From the cell containing the given text, extract its center point as (x, y) coordinate. 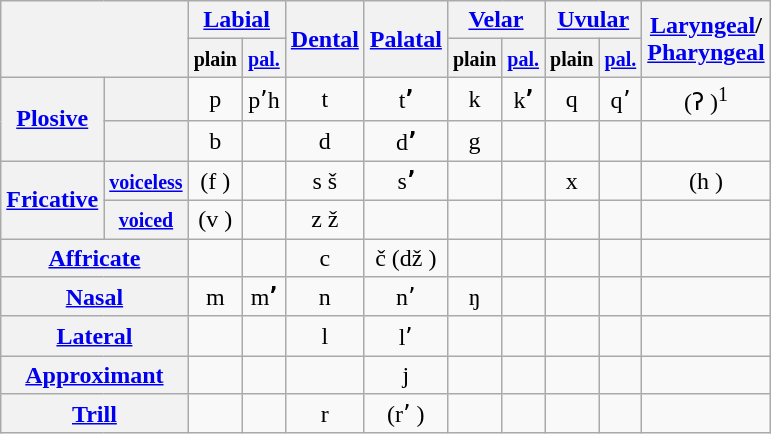
z ž (324, 220)
(ʔ )1 (706, 100)
lʼ (406, 336)
r (324, 414)
p (215, 100)
Lateral (94, 336)
sʼ (406, 181)
Nasal (94, 297)
Approximant (94, 375)
č (dž ) (406, 258)
(f ) (215, 181)
pʼh (264, 100)
Trill (94, 414)
tʼ (406, 100)
s š (324, 181)
dʼ (406, 141)
qʼ (620, 100)
nʼ (406, 297)
n (324, 297)
d (324, 141)
m (215, 297)
(h ) (706, 181)
Velar (496, 20)
voiceless (146, 181)
k (474, 100)
g (474, 141)
(v ) (215, 220)
Uvular (594, 20)
kʼ (524, 100)
Dental (324, 39)
ŋ (474, 297)
Labial (236, 20)
t (324, 100)
q (572, 100)
voiced (146, 220)
Fricative (52, 200)
Affricate (94, 258)
Plosive (52, 119)
Laryngeal/Pharyngeal (706, 39)
l (324, 336)
Palatal (406, 39)
mʼ (264, 297)
j (406, 375)
x (572, 181)
c (324, 258)
(rʼ ) (406, 414)
b (215, 141)
